Detect which cell encompasses the target text, then output its [x, y] center coordinate. 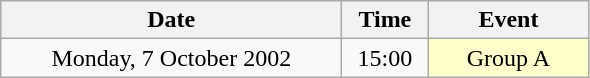
Group A [508, 58]
Date [172, 20]
Time [385, 20]
Event [508, 20]
Monday, 7 October 2002 [172, 58]
15:00 [385, 58]
